Determine the [X, Y] coordinate at the center of the cell enclosing the given text.  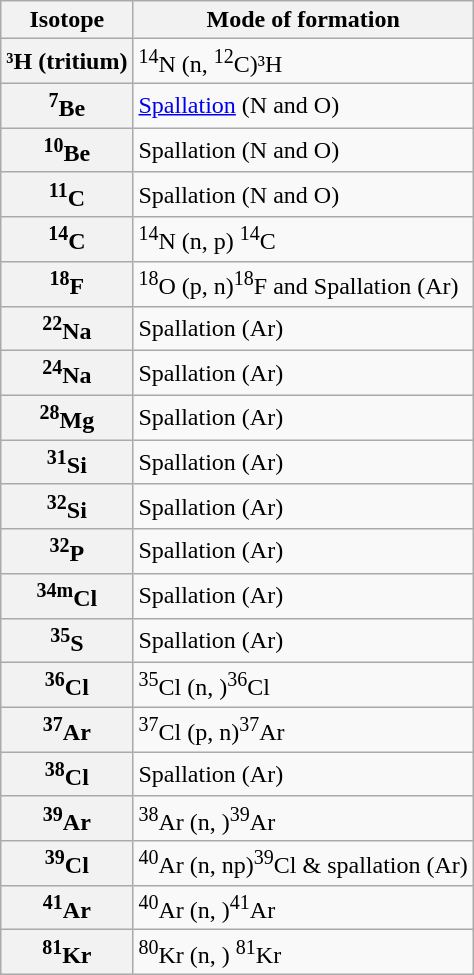
10Be [67, 150]
11C [67, 194]
37Cl (p, n)37Ar [303, 730]
7Be [67, 106]
81Kr [67, 952]
38Cl [67, 774]
14C [67, 240]
14N (n, 12C)³H [303, 62]
Isotope [67, 20]
37Ar [67, 730]
32Si [67, 506]
40Ar (n, np)39Cl & spallation (Ar) [303, 864]
41Ar [67, 908]
18F [67, 284]
24Na [67, 374]
28Mg [67, 418]
31Si [67, 462]
³H (tritium) [67, 62]
39Cl [67, 864]
80Kr (n, ) 81Kr [303, 952]
18O (p, n)18F and Spallation (Ar) [303, 284]
35S [67, 640]
Mode of formation [303, 20]
35Cl (n, )36Cl [303, 686]
40Ar (n, )41Ar [303, 908]
39Ar [67, 818]
14N (n, p) 14C [303, 240]
38Ar (n, )39Ar [303, 818]
22Na [67, 328]
32P [67, 552]
34mCl [67, 596]
36Cl [67, 686]
